Detect which cell encompasses the target text, then output its [X, Y] center coordinate. 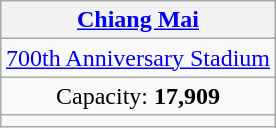
Capacity: 17,909 [138, 96]
Chiang Mai [138, 20]
700th Anniversary Stadium [138, 58]
